Locate the cell with the specified text and output its [x, y] center coordinate. 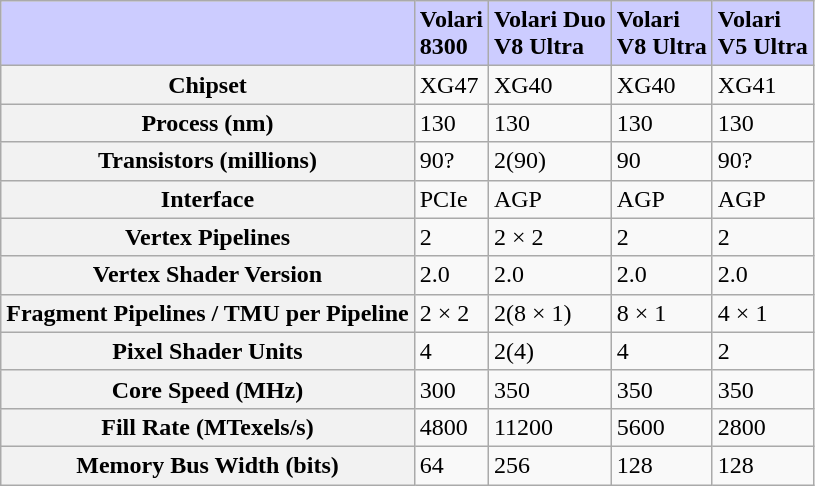
300 [451, 389]
Fill Rate (MTexels/s) [208, 427]
2(4) [550, 351]
90 [662, 161]
Volari 8300 [451, 34]
Volari V8 Ultra [662, 34]
Vertex Shader Version [208, 275]
Volari V5 Ultra [762, 34]
2(8 × 1) [550, 313]
XG41 [762, 85]
Core Speed (MHz) [208, 389]
2800 [762, 427]
256 [550, 465]
Fragment Pipelines / TMU per Pipeline [208, 313]
5600 [662, 427]
XG47 [451, 85]
11200 [550, 427]
Vertex Pipelines [208, 237]
2(90) [550, 161]
4 × 1 [762, 313]
Interface [208, 199]
Memory Bus Width (bits) [208, 465]
64 [451, 465]
Volari Duo V8 Ultra [550, 34]
Transistors (millions) [208, 161]
Chipset [208, 85]
8 × 1 [662, 313]
4800 [451, 427]
PCIe [451, 199]
Pixel Shader Units [208, 351]
Process (nm) [208, 123]
